From the cell containing the given text, extract its center point as [X, Y] coordinate. 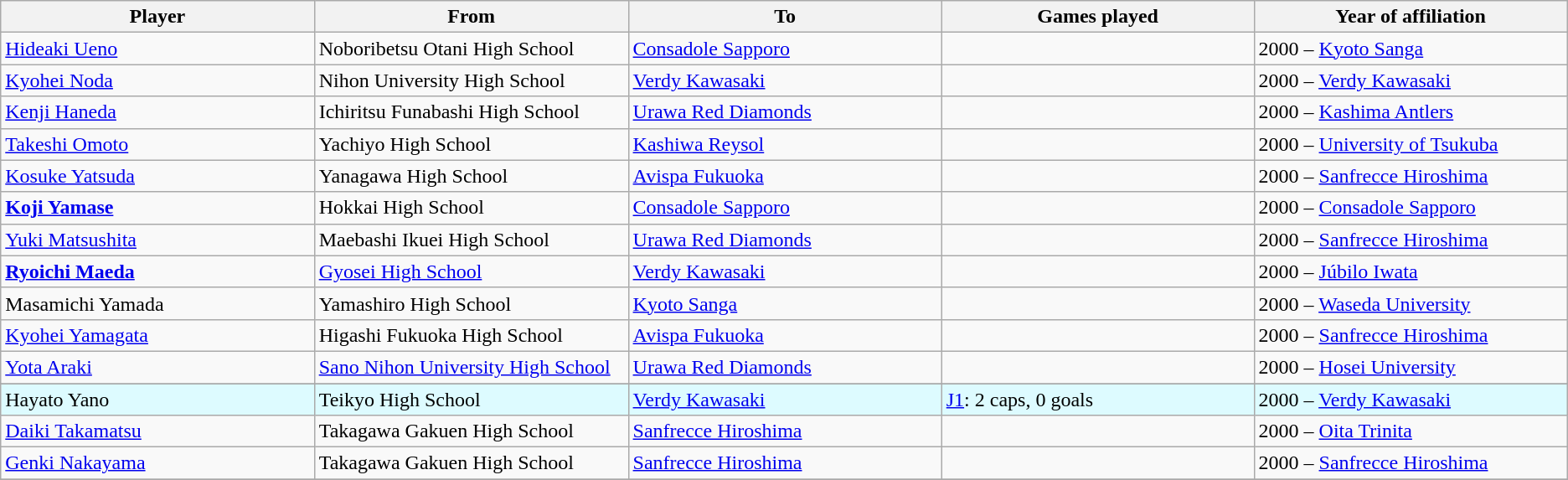
Hokkai High School [471, 208]
Kyohei Noda [157, 80]
Hideaki Ueno [157, 49]
Takeshi Omoto [157, 144]
To [785, 17]
Higashi Fukuoka High School [471, 335]
2000 – Kashima Antlers [1411, 112]
Yuki Matsushita [157, 240]
Ryoichi Maeda [157, 271]
Ichiritsu Funabashi High School [471, 112]
Sano Nihon University High School [471, 367]
Yachiyo High School [471, 144]
2000 – Kyoto Sanga [1411, 49]
Yamashiro High School [471, 303]
Masamichi Yamada [157, 303]
Gyosei High School [471, 271]
J1: 2 caps, 0 goals [1097, 400]
Yota Araki [157, 367]
2000 – Oita Trinita [1411, 431]
Nihon University High School [471, 80]
Genki Nakayama [157, 463]
2000 – Consadole Sapporo [1411, 208]
Kashiwa Reysol [785, 144]
Kyohei Yamagata [157, 335]
From [471, 17]
Maebashi Ikuei High School [471, 240]
Player [157, 17]
2000 – University of Tsukuba [1411, 144]
Daiki Takamatsu [157, 431]
Kyoto Sanga [785, 303]
Yanagawa High School [471, 176]
Noboribetsu Otani High School [471, 49]
Games played [1097, 17]
Koji Yamase [157, 208]
2000 – Hosei University [1411, 367]
Year of affiliation [1411, 17]
Kosuke Yatsuda [157, 176]
Hayato Yano [157, 400]
Kenji Haneda [157, 112]
2000 – Waseda University [1411, 303]
Teikyo High School [471, 400]
2000 – Júbilo Iwata [1411, 271]
